Locate the cell with the specified text and output its (x, y) center coordinate. 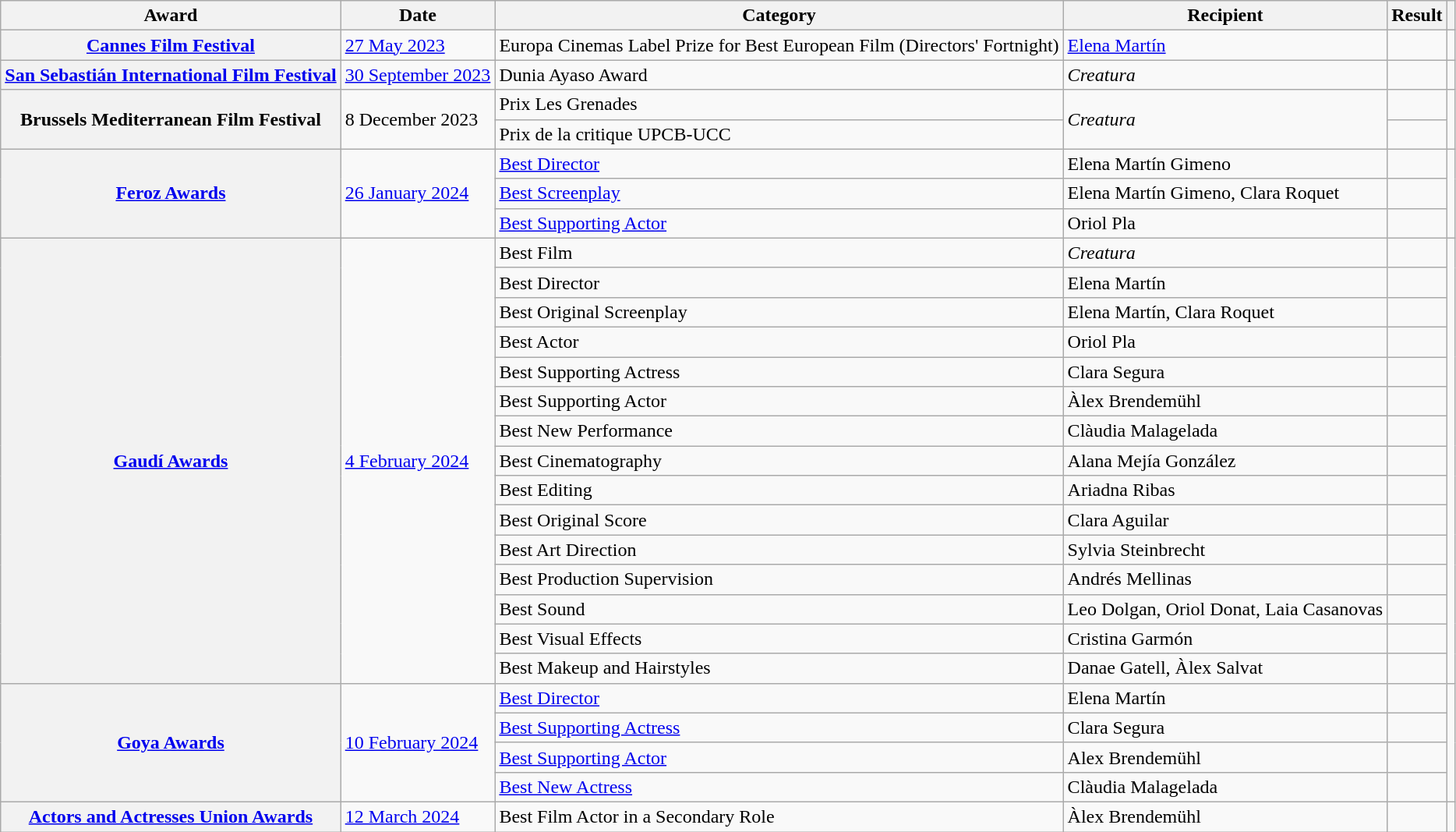
Best Production Supervision (779, 579)
Prix Les Grenades (779, 104)
Goya Awards (171, 742)
Dunia Ayaso Award (779, 75)
Elena Martín Gimeno (1225, 164)
Danae Gatell, Àlex Salvat (1225, 668)
10 February 2024 (418, 742)
Date (418, 16)
Best New Performance (779, 431)
Leo Dolgan, Oriol Donat, Laia Casanovas (1225, 609)
27 May 2023 (418, 45)
Brussels Mediterranean Film Festival (171, 119)
San Sebastián International Film Festival (171, 75)
Category (779, 16)
26 January 2024 (418, 193)
Actors and Actresses Union Awards (171, 816)
Best Original Screenplay (779, 312)
12 March 2024 (418, 816)
Best Original Score (779, 520)
4 February 2024 (418, 460)
Recipient (1225, 16)
Best Makeup and Hairstyles (779, 668)
Andrés Mellinas (1225, 579)
Best Art Direction (779, 550)
Best Film (779, 253)
Sylvia Steinbrecht (1225, 550)
Best Film Actor in a Secondary Role (779, 816)
Gaudí Awards (171, 460)
Best Editing (779, 490)
Clara Aguilar (1225, 520)
Cristina Garmón (1225, 639)
Best Sound (779, 609)
Alana Mejía González (1225, 461)
Award (171, 16)
Result (1417, 16)
Elena Martín, Clara Roquet (1225, 312)
Cannes Film Festival (171, 45)
Ariadna Ribas (1225, 490)
Best Cinematography (779, 461)
Prix de la critique UPCB-UCC (779, 134)
Best Actor (779, 342)
Alex Brendemühl (1225, 757)
Best Screenplay (779, 193)
Best Visual Effects (779, 639)
30 September 2023 (418, 75)
Europa Cinemas Label Prize for Best European Film (Directors' Fortnight) (779, 45)
Feroz Awards (171, 193)
Best New Actress (779, 787)
8 December 2023 (418, 119)
Elena Martín Gimeno, Clara Roquet (1225, 193)
